For the text-containing cell, return its midpoint in (X, Y) coordinate format. 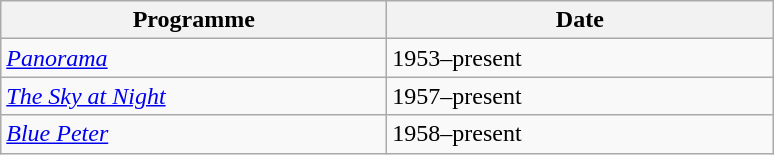
1953–present (580, 58)
1957–present (580, 96)
The Sky at Night (194, 96)
Date (580, 20)
1958–present (580, 134)
Programme (194, 20)
Panorama (194, 58)
Blue Peter (194, 134)
